Capture the cell that displays the provided text and extract its [X, Y] central coordinate. 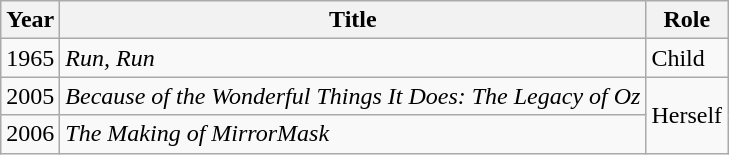
Run, Run [353, 58]
Child [687, 58]
1965 [30, 58]
Because of the Wonderful Things It Does: The Legacy of Oz [353, 96]
Year [30, 20]
Herself [687, 115]
2006 [30, 134]
The Making of MirrorMask [353, 134]
Role [687, 20]
2005 [30, 96]
Title [353, 20]
